Search for the cell housing the specified text and yield its (X, Y) center coordinate. 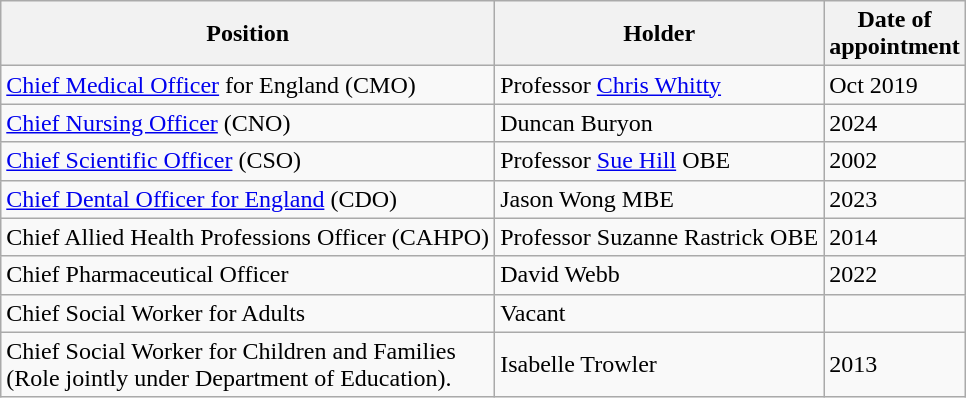
Chief Nursing Officer (CNO) (248, 123)
Holder (660, 34)
2002 (895, 161)
Chief Dental Officer for England (CDO) (248, 199)
2023 (895, 199)
Chief Social Worker for Adults (248, 313)
Chief Pharmaceutical Officer (248, 275)
Chief Scientific Officer (CSO) (248, 161)
David Webb (660, 275)
Date ofappointment (895, 34)
Position (248, 34)
Chief Social Worker for Children and Families(Role jointly under Department of Education). (248, 364)
Duncan Buryon (660, 123)
2024 (895, 123)
2014 (895, 237)
Jason Wong MBE (660, 199)
Vacant (660, 313)
Isabelle Trowler (660, 364)
Oct 2019 (895, 85)
Professor Suzanne Rastrick OBE (660, 237)
2022 (895, 275)
Professor Sue Hill OBE (660, 161)
Chief Medical Officer for England (CMO) (248, 85)
2013 (895, 364)
Chief Allied Health Professions Officer (CAHPO) (248, 237)
Professor Chris Whitty (660, 85)
